Determine the [x, y] coordinate at the center of the cell enclosing the given text.  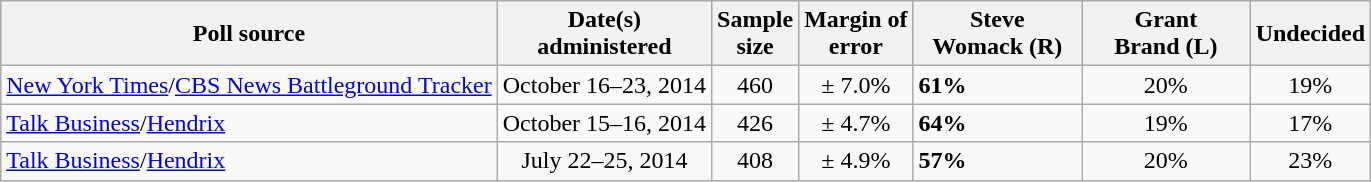
July 22–25, 2014 [604, 161]
New York Times/CBS News Battleground Tracker [249, 85]
57% [998, 161]
Poll source [249, 34]
Grant Brand (L) [1166, 34]
Date(s)administered [604, 34]
426 [756, 123]
Samplesize [756, 34]
Undecided [1310, 34]
23% [1310, 161]
64% [998, 123]
17% [1310, 123]
± 7.0% [856, 85]
October 16–23, 2014 [604, 85]
61% [998, 85]
October 15–16, 2014 [604, 123]
SteveWomack (R) [998, 34]
408 [756, 161]
± 4.7% [856, 123]
460 [756, 85]
Margin oferror [856, 34]
± 4.9% [856, 161]
